For the text-containing cell, return its midpoint in (x, y) coordinate format. 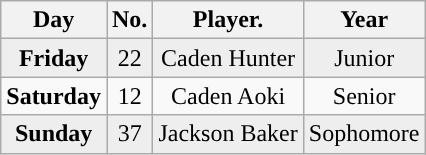
Caden Aoki (228, 96)
Day (54, 20)
No. (129, 20)
Year (364, 20)
Senior (364, 96)
22 (129, 58)
Sophomore (364, 134)
Junior (364, 58)
Player. (228, 20)
Sunday (54, 134)
Saturday (54, 96)
Jackson Baker (228, 134)
37 (129, 134)
Caden Hunter (228, 58)
12 (129, 96)
Friday (54, 58)
